Return the [x, y] coordinate for the center point of the cell that contains the specified text.  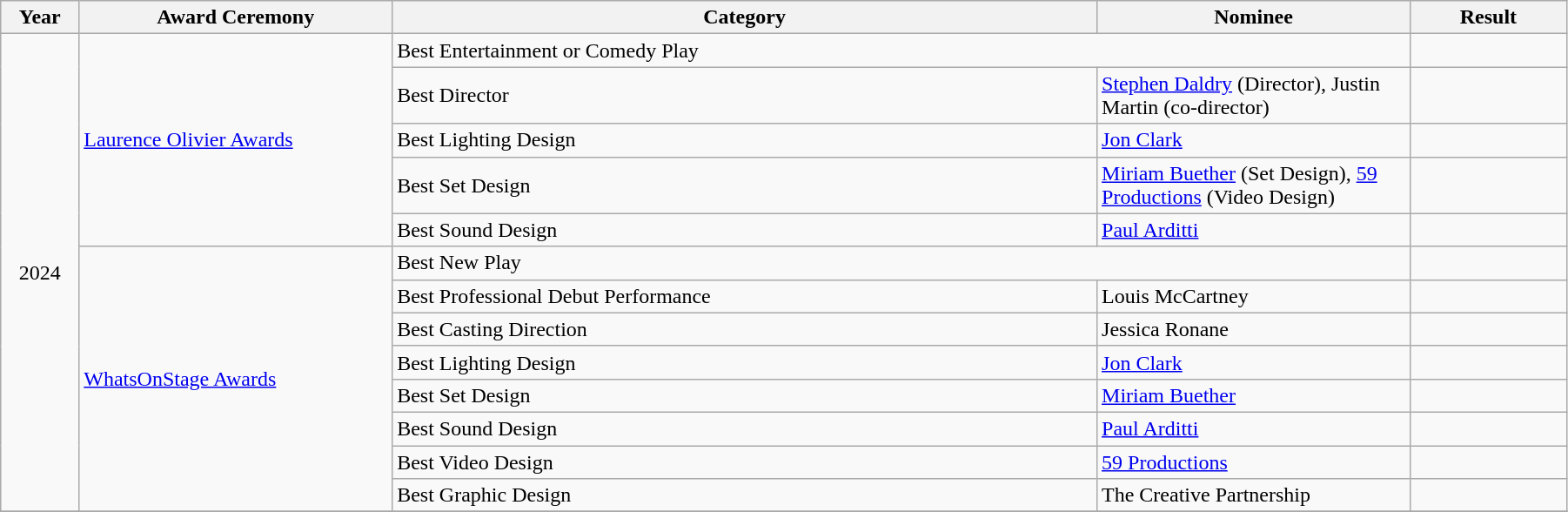
Best Video Design [745, 462]
Best Graphic Design [745, 495]
Laurence Olivier Awards [236, 140]
Nominee [1254, 17]
Best Entertainment or Comedy Play [901, 51]
Jessica Ronane [1254, 329]
Miriam Buether (Set Design), 59 Productions (Video Design) [1254, 185]
2024 [40, 273]
Result [1488, 17]
Louis McCartney [1254, 296]
Best New Play [901, 263]
Category [745, 17]
Miriam Buether [1254, 395]
Year [40, 17]
Stephen Daldry (Director), Justin Martin (co-director) [1254, 96]
Best Director [745, 96]
The Creative Partnership [1254, 495]
Best Casting Direction [745, 329]
WhatsOnStage Awards [236, 379]
Award Ceremony [236, 17]
59 Productions [1254, 462]
Best Professional Debut Performance [745, 296]
